Detect which cell encompasses the target text, then output its (X, Y) center coordinate. 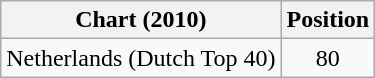
Position (328, 20)
Netherlands (Dutch Top 40) (141, 58)
Chart (2010) (141, 20)
80 (328, 58)
